Detect which cell encompasses the target text, then output its [x, y] center coordinate. 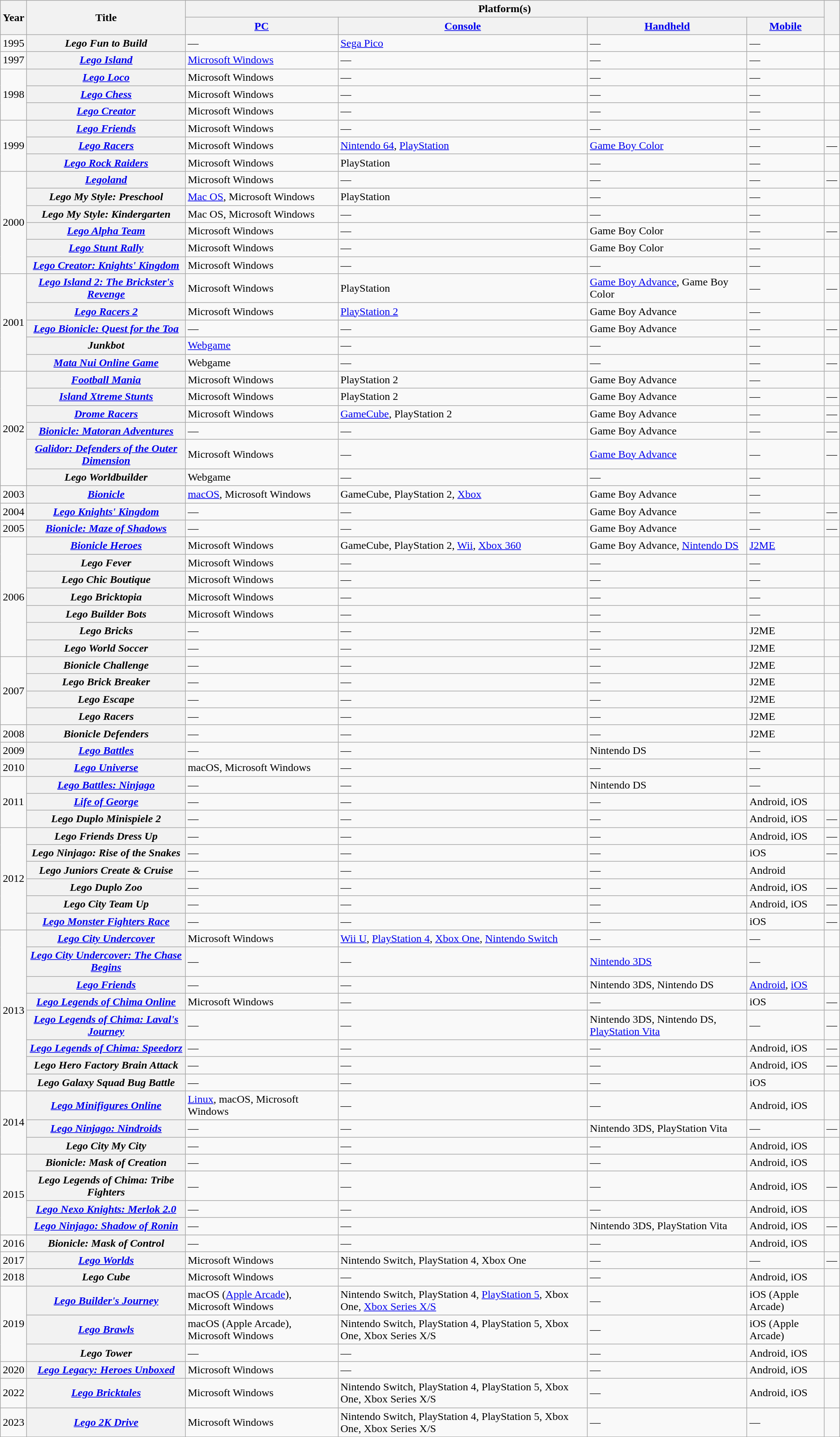
Lego Stunt Rally [106, 248]
Lego Chess [106, 94]
Nintendo Switch, PlayStation 4, Xbox One [463, 1260]
Lego Battles [106, 750]
Lego Duplo Zoo [106, 887]
2002 [13, 428]
Mata Nui Online Game [106, 363]
2009 [13, 750]
Lego Island [106, 60]
Lego City Team Up [106, 904]
Lego Ninjago: Rise of the Snakes [106, 853]
2003 [13, 494]
Wii U, PlayStation 4, Xbox One, Nintendo Switch [463, 938]
Nintendo 3DS, Nintendo DS, PlayStation Vita [667, 1025]
Mobile [785, 26]
Game Boy Advance, Game Boy Color [667, 288]
Junkbot [106, 346]
2010 [13, 767]
Lego Duplo Minispiele 2 [106, 819]
Lego Escape [106, 699]
Lego Brick Breaker [106, 682]
Lego City Undercover: The Chase Begins [106, 961]
Lego Ninjago: Shadow of Ronin [106, 1226]
2014 [13, 1123]
2011 [13, 802]
GameCube, PlayStation 2 [463, 414]
1999 [13, 145]
Lego My Style: Kindergarten [106, 214]
Bionicle: Matoran Adventures [106, 431]
Lego Legends of Chima Online [106, 1002]
Legoland [106, 180]
Lego Creator: Knights' Kingdom [106, 265]
1997 [13, 60]
Bionicle Challenge [106, 665]
Lego Worldbuilder [106, 477]
Handheld [667, 26]
Bionicle Heroes [106, 546]
Lego Rock Raiders [106, 162]
2018 [13, 1277]
Drome Racers [106, 414]
Platform(s) [504, 9]
Lego Island 2: The Brickster's Revenge [106, 288]
Lego Ninjago: Nindroids [106, 1129]
1998 [13, 94]
Lego Legends of Chima: Tribe Fighters [106, 1186]
Lego Tower [106, 1353]
Lego City Undercover [106, 938]
Lego Cube [106, 1277]
2017 [13, 1260]
2023 [13, 1422]
2004 [13, 511]
2020 [13, 1370]
Console [463, 26]
Lego Galaxy Squad Bug Battle [106, 1082]
2000 [13, 222]
Lego My Style: Preschool [106, 197]
Android [785, 870]
Game Boy Advance, Nintendo DS [667, 546]
Year [13, 18]
Lego Brawls [106, 1329]
Football Mania [106, 380]
GameCube, PlayStation 2, Wii, Xbox 360 [463, 546]
Lego Legacy: Heroes Unboxed [106, 1370]
Lego Creator [106, 111]
Lego Alpha Team [106, 231]
Bionicle Defenders [106, 733]
Lego Bricks [106, 631]
Lego Bricktopia [106, 597]
Linux, macOS, Microsoft Windows [262, 1106]
Bionicle [106, 494]
2019 [13, 1323]
Bionicle: Mask of Creation [106, 1163]
Nintendo 3DS, Nintendo DS [667, 985]
Lego Bricktales [106, 1393]
Nintendo 64, PlayStation [463, 145]
2008 [13, 733]
Lego Builder's Journey [106, 1301]
2013 [13, 1010]
Lego Hero Factory Brain Attack [106, 1065]
Lego Juniors Create & Cruise [106, 870]
Lego Friends Dress Up [106, 836]
Lego Monster Fighters Race [106, 921]
Lego Battles: Ninjago [106, 785]
GameCube, PlayStation 2, Xbox [463, 494]
2016 [13, 1243]
Bionicle: Mask of Control [106, 1243]
Lego Builder Bots [106, 614]
2006 [13, 597]
Lego Universe [106, 767]
2022 [13, 1393]
Lego Fever [106, 563]
Life of George [106, 802]
Lego Racers 2 [106, 311]
2005 [13, 529]
1995 [13, 43]
Lego Worlds [106, 1260]
Title [106, 18]
Lego Legends of Chima: Laval's Journey [106, 1025]
Galidor: Defenders of the Outer Dimension [106, 454]
PC [262, 26]
Lego World Soccer [106, 648]
Island Xtreme Stunts [106, 397]
2015 [13, 1195]
Bionicle: Maze of Shadows [106, 529]
Lego 2K Drive [106, 1422]
Lego City My City [106, 1146]
Nintendo 3DS [667, 961]
Lego Chic Boutique [106, 580]
2001 [13, 322]
Sega Pico [463, 43]
Lego Minifigures Online [106, 1106]
Lego Fun to Build [106, 43]
2007 [13, 691]
Lego Loco [106, 77]
Lego Knights' Kingdom [106, 511]
Lego Nexo Knights: Merlok 2.0 [106, 1209]
2012 [13, 879]
Lego Legends of Chima: Speedorz [106, 1048]
Lego Bionicle: Quest for the Toa [106, 329]
